Determine the (x, y) coordinate at the center of the cell enclosing the given text.  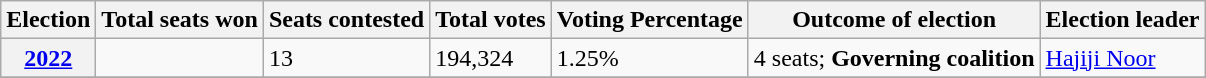
Voting Percentage (650, 20)
Total votes (491, 20)
Election leader (1122, 20)
Outcome of election (894, 20)
194,324 (491, 58)
1.25% (650, 58)
Election (48, 20)
4 seats; Governing coalition (894, 58)
Hajiji Noor (1122, 58)
13 (346, 58)
Total seats won (180, 20)
Seats contested (346, 20)
2022 (48, 58)
